Find where the given text appears and provide that cell's center as [x, y] coordinate. 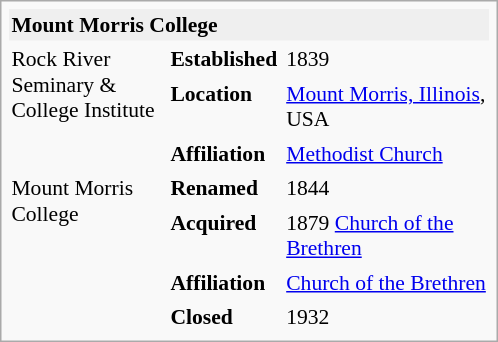
1879 Church of the Brethren [386, 236]
1844 [386, 188]
Location [224, 106]
Methodist Church [386, 154]
Renamed [224, 188]
Acquired [224, 236]
Established [224, 59]
Church of the Brethren [386, 283]
1932 [386, 317]
Mount Morris, Illinois, USA [386, 106]
Rock River Seminary & College Institute [86, 106]
1839 [386, 59]
Closed [224, 317]
